Detect which cell encompasses the target text, then output its (X, Y) center coordinate. 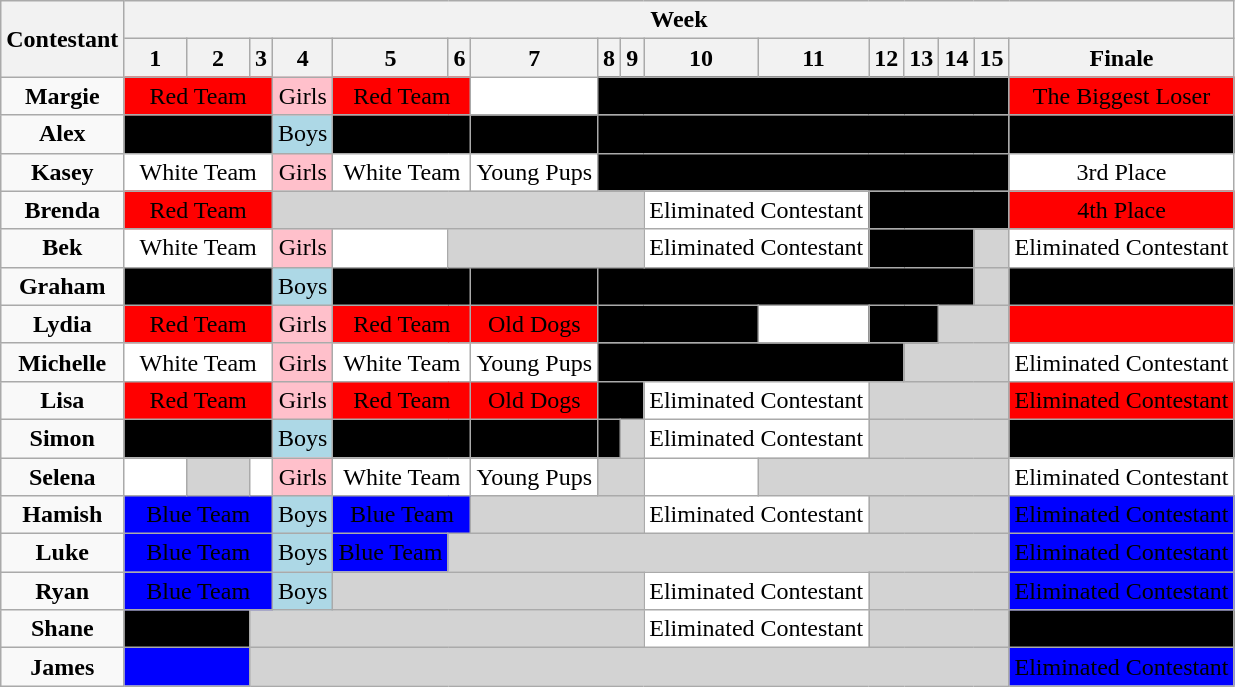
6 (460, 58)
14 (956, 58)
Contestant (62, 39)
Shane (62, 629)
13 (922, 58)
Bek (62, 248)
9 (632, 58)
Margie (62, 96)
12 (886, 58)
3rd Place (1122, 172)
8 (610, 58)
Brenda (62, 210)
Finale (1122, 58)
Hamish (62, 515)
4 (303, 58)
15 (992, 58)
Alex (62, 134)
Lisa (62, 400)
Lydia (62, 324)
Ryan (62, 591)
10 (702, 58)
Runner Up (1122, 134)
Week (679, 20)
11 (813, 58)
Graham (62, 286)
James (62, 667)
Kasey (62, 172)
5 (390, 58)
Michelle (62, 362)
The Biggest Loser (1122, 96)
Selena (62, 477)
3 (260, 58)
1 (156, 58)
7 (534, 58)
Luke (62, 553)
2 (218, 58)
Simon (62, 438)
4th Place (1122, 210)
